Identify which cell holds the provided text, then report its [x, y] central coordinate. 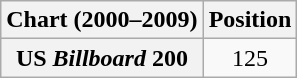
Chart (2000–2009) [102, 20]
125 [250, 58]
US Billboard 200 [102, 58]
Position [250, 20]
